For the text-containing cell, return its midpoint in (x, y) coordinate format. 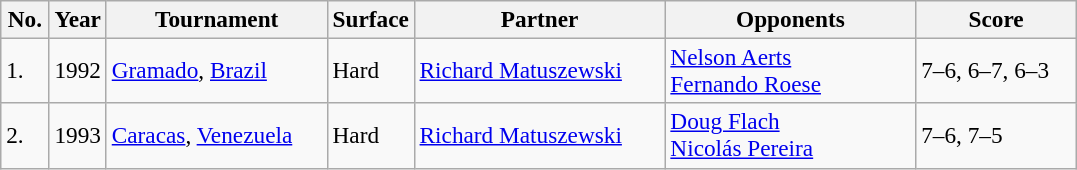
Partner (540, 19)
Gramado, Brazil (216, 70)
Tournament (216, 19)
No. (25, 19)
1. (25, 70)
Opponents (790, 19)
Caracas, Venezuela (216, 136)
Year (78, 19)
Doug Flach Nicolás Pereira (790, 136)
1993 (78, 136)
Surface (370, 19)
7–6, 7–5 (996, 136)
Score (996, 19)
2. (25, 136)
Nelson Aerts Fernando Roese (790, 70)
7–6, 6–7, 6–3 (996, 70)
1992 (78, 70)
